Return the [X, Y] coordinate for the center point of the cell that contains the specified text.  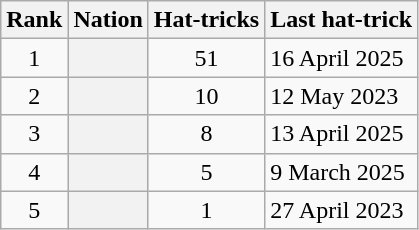
13 April 2025 [342, 134]
4 [34, 172]
Hat-tricks [206, 20]
12 May 2023 [342, 96]
Last hat-trick [342, 20]
9 March 2025 [342, 172]
27 April 2023 [342, 210]
8 [206, 134]
Nation [108, 20]
51 [206, 58]
10 [206, 96]
Rank [34, 20]
16 April 2025 [342, 58]
2 [34, 96]
3 [34, 134]
